Find where the given text appears and provide that cell's center as (X, Y) coordinate. 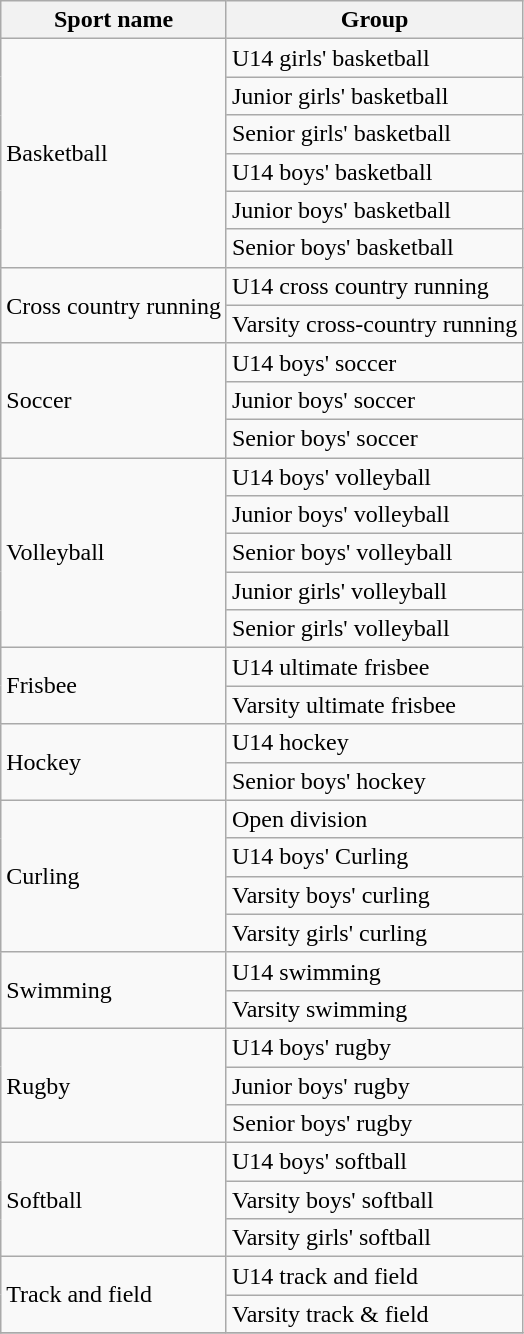
Senior boys' basketball (374, 248)
Senior girls' basketball (374, 134)
Rugby (114, 1085)
Curling (114, 876)
U14 boys' volleyball (374, 477)
Varsity boys' curling (374, 895)
U14 hockey (374, 743)
Senior boys' rugby (374, 1124)
Varsity boys' softball (374, 1200)
Junior girls' basketball (374, 96)
U14 swimming (374, 971)
Senior boys' soccer (374, 438)
U14 track and field (374, 1276)
U14 boys' basketball (374, 172)
U14 boys' soccer (374, 362)
Varsity girls' softball (374, 1238)
Varsity girls' curling (374, 933)
U14 girls' basketball (374, 58)
U14 boys' rugby (374, 1047)
Varsity swimming (374, 1009)
Cross country running (114, 305)
Volleyball (114, 553)
Open division (374, 819)
U14 ultimate frisbee (374, 667)
Sport name (114, 20)
Group (374, 20)
Swimming (114, 990)
Track and field (114, 1295)
Senior boys' volleyball (374, 553)
Varsity ultimate frisbee (374, 705)
Varsity cross-country running (374, 324)
U14 boys' softball (374, 1162)
Soccer (114, 400)
U14 cross country running (374, 286)
Frisbee (114, 686)
Softball (114, 1200)
Senior girls' volleyball (374, 629)
U14 boys' Curling (374, 857)
Junior boys' soccer (374, 400)
Junior boys' rugby (374, 1085)
Varsity track & field (374, 1314)
Basketball (114, 153)
Junior boys' volleyball (374, 515)
Junior girls' volleyball (374, 591)
Junior boys' basketball (374, 210)
Senior boys' hockey (374, 781)
Hockey (114, 762)
